Detect which cell encompasses the target text, then output its [X, Y] center coordinate. 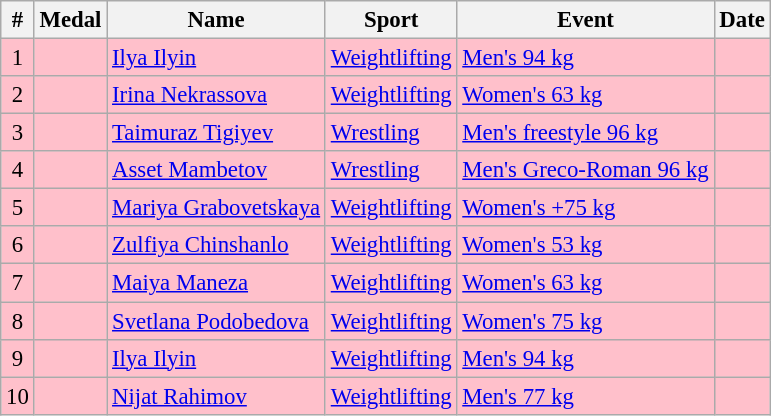
10 [18, 396]
Sport [391, 20]
5 [18, 208]
Women's +75 kg [586, 208]
Men's 77 kg [586, 396]
Taimuraz Tigiyev [216, 133]
Nijat Rahimov [216, 396]
Women's 75 kg [586, 321]
4 [18, 170]
3 [18, 133]
Maiya Maneza [216, 283]
7 [18, 283]
Men's Greco-Roman 96 kg [586, 170]
6 [18, 245]
9 [18, 358]
Date [742, 20]
Svetlana Podobedova [216, 321]
Mariya Grabovetskaya [216, 208]
2 [18, 95]
Zulfiya Chinshanlo [216, 245]
8 [18, 321]
Women's 53 kg [586, 245]
Event [586, 20]
Asset Mambetov [216, 170]
# [18, 20]
Men's freestyle 96 kg [586, 133]
Irina Nekrassova [216, 95]
1 [18, 58]
Name [216, 20]
Medal [70, 20]
